Scan for the cell matching the given text and deliver its (x, y) coordinate at center. 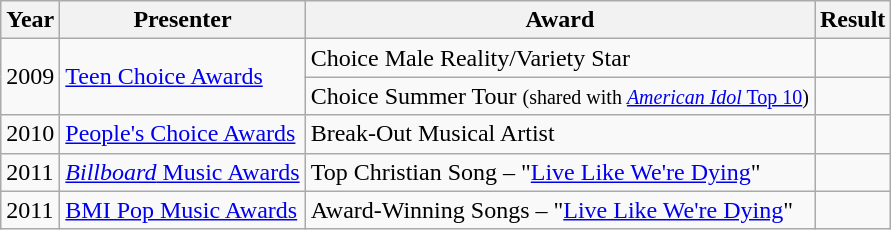
Choice Male Reality/Variety Star (560, 58)
Choice Summer Tour (shared with American Idol Top 10) (560, 96)
Presenter (182, 20)
Top Christian Song – "Live Like We're Dying" (560, 172)
2009 (30, 77)
2010 (30, 134)
BMI Pop Music Awards (182, 210)
Teen Choice Awards (182, 77)
Year (30, 20)
Award-Winning Songs – "Live Like We're Dying" (560, 210)
Award (560, 20)
Result (852, 20)
People's Choice Awards (182, 134)
Billboard Music Awards (182, 172)
Break-Out Musical Artist (560, 134)
